Pinpoint the cell where the given text exists, returning its (x, y) midpoint coordinate. 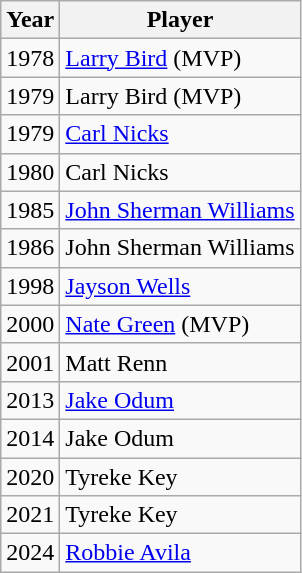
2001 (30, 362)
1998 (30, 286)
Year (30, 20)
Player (180, 20)
Matt Renn (180, 362)
1985 (30, 210)
2020 (30, 477)
2021 (30, 515)
Robbie Avila (180, 553)
2000 (30, 324)
2024 (30, 553)
1980 (30, 172)
1986 (30, 248)
Jayson Wells (180, 286)
Nate Green (MVP) (180, 324)
2014 (30, 438)
1978 (30, 58)
2013 (30, 400)
